From the cell containing the given text, extract its center point as [x, y] coordinate. 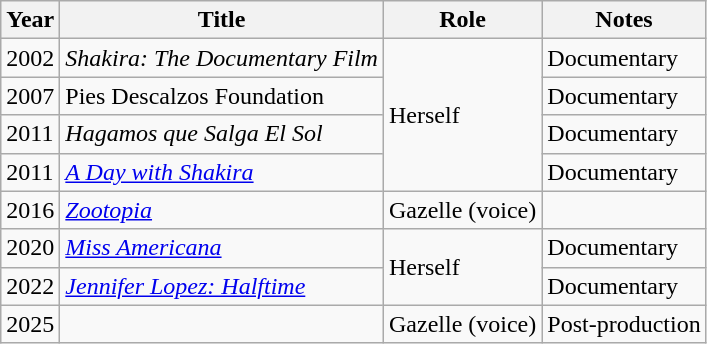
Post-production [624, 324]
Role [462, 20]
2020 [30, 248]
2007 [30, 96]
2022 [30, 286]
2002 [30, 58]
Hagamos que Salga El Sol [222, 134]
Jennifer Lopez: Halftime [222, 286]
Zootopia [222, 210]
Year [30, 20]
Notes [624, 20]
2025 [30, 324]
Shakira: The Documentary Film [222, 58]
A Day with Shakira [222, 172]
Title [222, 20]
Pies Descalzos Foundation [222, 96]
Miss Americana [222, 248]
2016 [30, 210]
